Capture the cell that displays the provided text and extract its (X, Y) central coordinate. 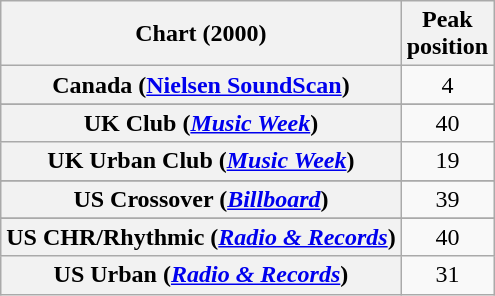
UK Club (Music Week) (201, 123)
US CHR/Rhythmic (Radio & Records) (201, 237)
31 (447, 275)
US Urban (Radio & Records) (201, 275)
UK Urban Club (Music Week) (201, 161)
39 (447, 199)
Chart (2000) (201, 34)
Canada (Nielsen SoundScan) (201, 85)
Peakposition (447, 34)
4 (447, 85)
19 (447, 161)
US Crossover (Billboard) (201, 199)
